Identify which cell holds the provided text, then report its [x, y] central coordinate. 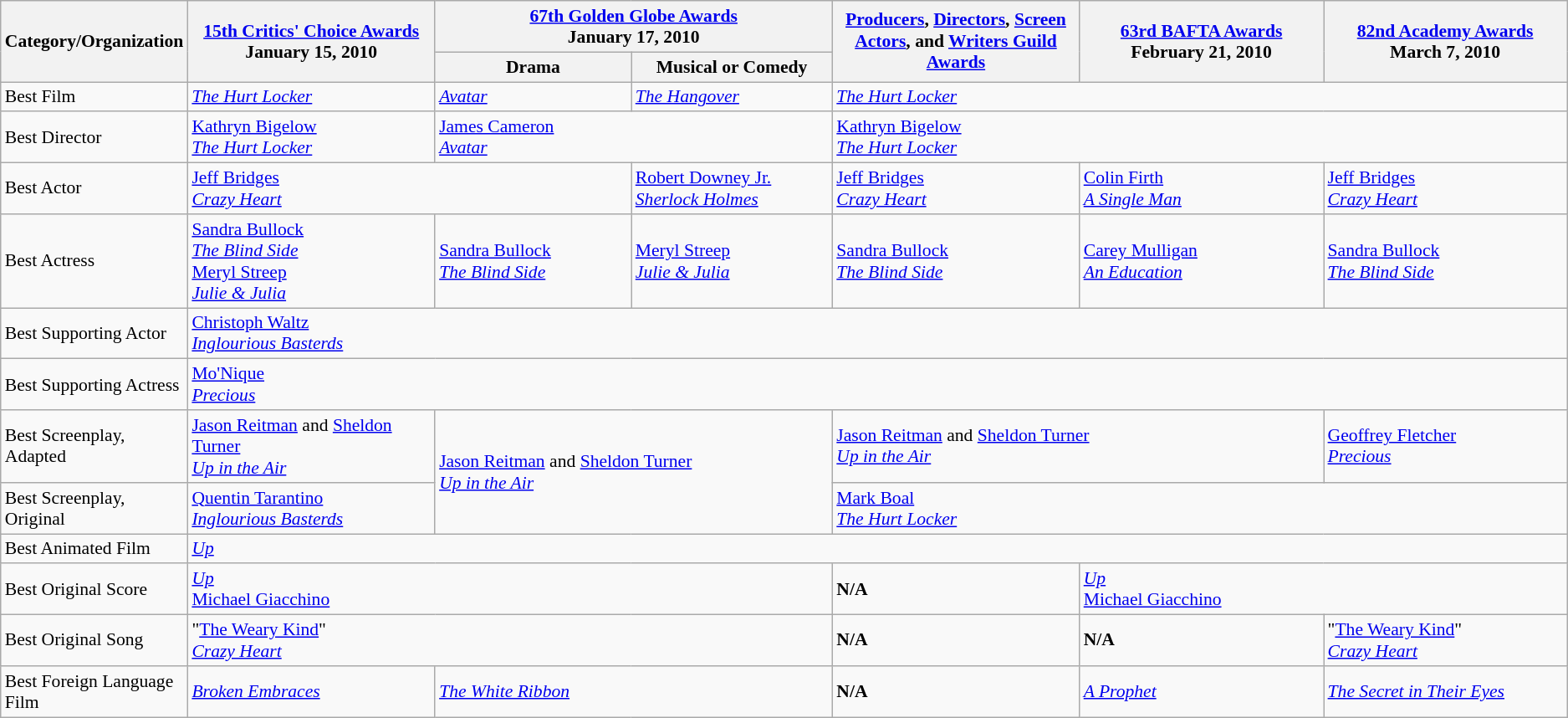
Up [876, 549]
Christoph WaltzInglourious Basterds [876, 333]
Best Actor [94, 189]
Mo'NiquePrecious [876, 385]
Carey MulliganAn Education [1202, 261]
Mark BoalThe Hurt Locker [1199, 509]
Best Screenplay, Original [94, 509]
Producers, Directors, Screen Actors, and Writers Guild Awards [955, 42]
Colin FirthA Single Man [1202, 189]
15th Critics' Choice AwardsJanuary 15, 2010 [311, 42]
The Hangover [733, 97]
Geoffrey FletcherPrecious [1445, 447]
Avatar [534, 97]
Best Director [94, 137]
Best Film [94, 97]
Robert Downey Jr.Sherlock Holmes [733, 189]
Musical or Comedy [733, 67]
Best Original Song [94, 641]
Best Original Score [94, 589]
Category/Organization [94, 42]
67th Golden Globe AwardsJanuary 17, 2010 [634, 27]
63rd BAFTA AwardsFebruary 21, 2010 [1202, 42]
Drama [534, 67]
Best Animated Film [94, 549]
Best Supporting Actor [94, 333]
Sandra BullockThe Blind SideMeryl StreepJulie & Julia [311, 261]
Best Foreign Language Film [94, 691]
Best Actress [94, 261]
Meryl StreepJulie & Julia [733, 261]
The White Ribbon [634, 691]
Best Screenplay, Adapted [94, 447]
82nd Academy AwardsMarch 7, 2010 [1445, 42]
Broken Embraces [311, 691]
Best Supporting Actress [94, 385]
James CameronAvatar [634, 137]
Quentin TarantinoInglourious Basterds [311, 509]
A Prophet [1202, 691]
The Secret in Their Eyes [1445, 691]
